Scan for the cell matching the given text and deliver its [X, Y] coordinate at center. 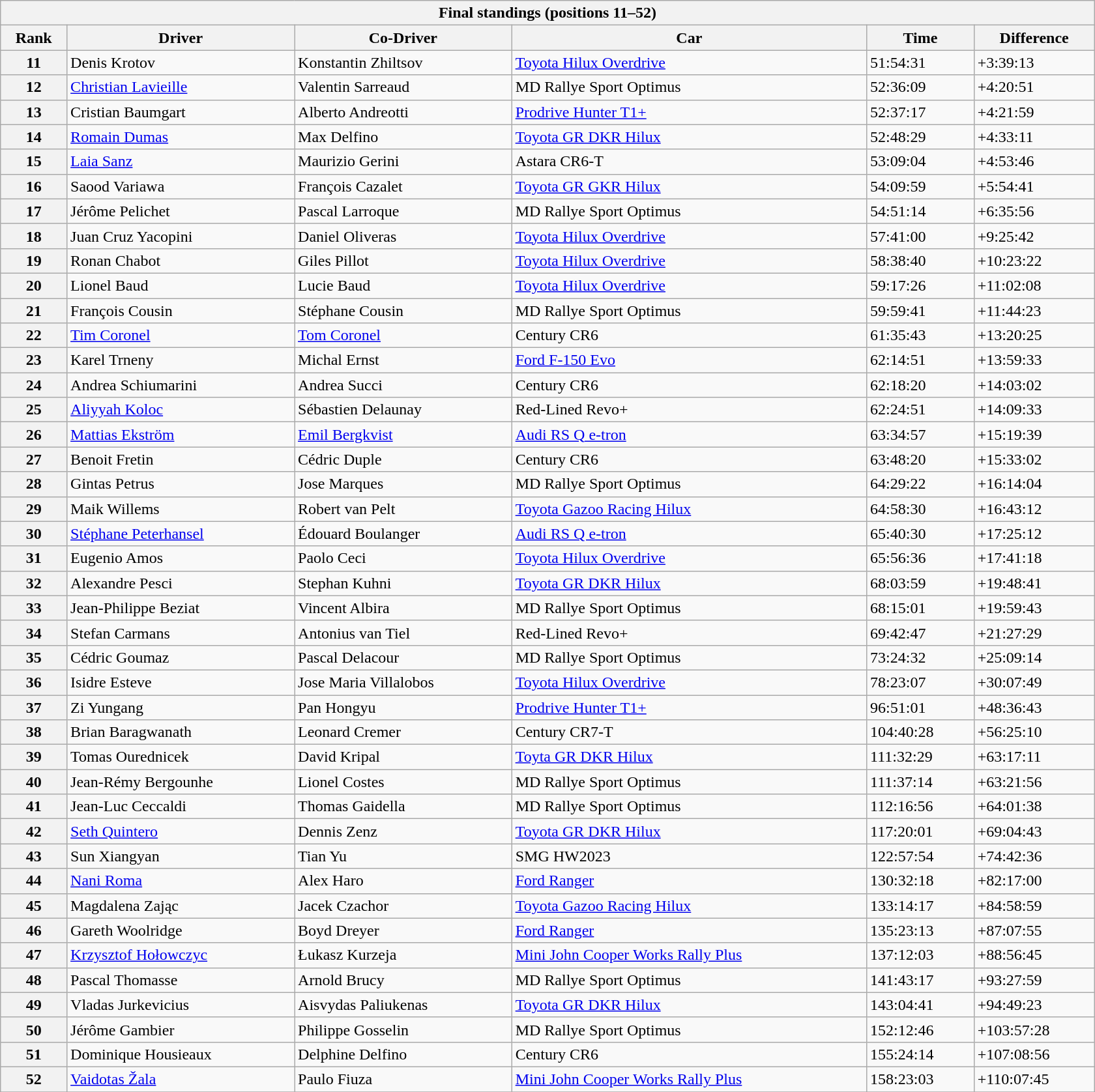
20 [34, 285]
Giles Pillot [403, 261]
Rank [34, 38]
143:04:41 [920, 1005]
58:38:40 [920, 261]
+84:58:59 [1034, 906]
Philippe Gosselin [403, 1029]
41 [34, 807]
65:40:30 [920, 534]
Maik Willems [181, 509]
29 [34, 509]
137:12:03 [920, 955]
104:40:28 [920, 732]
47 [34, 955]
+11:02:08 [1034, 285]
33 [34, 608]
Andrea Schiumarini [181, 385]
Zi Yungang [181, 707]
Difference [1034, 38]
Alberto Andreotti [403, 112]
Łukasz Kurzeja [403, 955]
63:34:57 [920, 435]
Stephan Kuhni [403, 583]
57:41:00 [920, 236]
Lionel Baud [181, 285]
48 [34, 980]
Final standings (positions 11–52) [547, 13]
+10:23:22 [1034, 261]
27 [34, 459]
+107:08:56 [1034, 1054]
Édouard Boulanger [403, 534]
+14:09:33 [1034, 410]
25 [34, 410]
+15:33:02 [1034, 459]
+17:25:12 [1034, 534]
Jean-Rémy Bergounhe [181, 782]
François Cousin [181, 311]
+4:53:46 [1034, 162]
+5:54:41 [1034, 186]
112:16:56 [920, 807]
Krzysztof Hołowczyc [181, 955]
155:24:14 [920, 1054]
59:59:41 [920, 311]
54:09:59 [920, 186]
+64:01:38 [1034, 807]
69:42:47 [920, 633]
Max Delfino [403, 137]
Jacek Czachor [403, 906]
Daniel Oliveras [403, 236]
68:15:01 [920, 608]
Delphine Delfino [403, 1054]
111:32:29 [920, 757]
52:36:09 [920, 87]
Brian Baragwanath [181, 732]
Astara CR6-T [689, 162]
18 [34, 236]
Juan Cruz Yacopini [181, 236]
Boyd Dreyer [403, 930]
+4:33:11 [1034, 137]
Christian Lavieille [181, 87]
+69:04:43 [1034, 831]
Jose Marques [403, 484]
Vaidotas Žala [181, 1079]
Vincent Albira [403, 608]
Emil Bergkvist [403, 435]
Jérôme Pelichet [181, 211]
31 [34, 558]
Paulo Fiuza [403, 1079]
38 [34, 732]
+63:21:56 [1034, 782]
51 [34, 1054]
Cédric Goumaz [181, 657]
21 [34, 311]
64:58:30 [920, 509]
19 [34, 261]
24 [34, 385]
Stéphane Peterhansel [181, 534]
63:48:20 [920, 459]
30 [34, 534]
52:48:29 [920, 137]
46 [34, 930]
+16:43:12 [1034, 509]
Alex Haro [403, 881]
Aliyyah Koloc [181, 410]
50 [34, 1029]
+16:14:04 [1034, 484]
16 [34, 186]
141:43:17 [920, 980]
+94:49:23 [1034, 1005]
Laia Sanz [181, 162]
49 [34, 1005]
Seth Quintero [181, 831]
SMG HW2023 [689, 856]
+9:25:42 [1034, 236]
Car [689, 38]
11 [34, 63]
Lionel Costes [403, 782]
+19:59:43 [1034, 608]
Cédric Duple [403, 459]
Robert van Pelt [403, 509]
Lucie Baud [403, 285]
+25:09:14 [1034, 657]
17 [34, 211]
+14:03:02 [1034, 385]
158:23:03 [920, 1079]
Tim Coronel [181, 336]
Karel Trneny [181, 360]
+63:17:11 [1034, 757]
Pascal Larroque [403, 211]
52 [34, 1079]
35 [34, 657]
65:56:36 [920, 558]
15 [34, 162]
Mattias Ekström [181, 435]
+6:35:56 [1034, 211]
68:03:59 [920, 583]
Paolo Ceci [403, 558]
+74:42:36 [1034, 856]
Nani Roma [181, 881]
Jean-Luc Ceccaldi [181, 807]
133:14:17 [920, 906]
+13:59:33 [1034, 360]
62:14:51 [920, 360]
+11:44:23 [1034, 311]
54:51:14 [920, 211]
Tian Yu [403, 856]
+4:20:51 [1034, 87]
32 [34, 583]
Gintas Petrus [181, 484]
Arnold Brucy [403, 980]
Benoit Fretin [181, 459]
+19:48:41 [1034, 583]
Romain Dumas [181, 137]
Driver [181, 38]
Andrea Succi [403, 385]
37 [34, 707]
+15:19:39 [1034, 435]
Co-Driver [403, 38]
40 [34, 782]
Tomas Ourednicek [181, 757]
Michal Ernst [403, 360]
+13:20:25 [1034, 336]
+21:27:29 [1034, 633]
14 [34, 137]
Century CR7-T [689, 732]
Gareth Woolridge [181, 930]
+82:17:00 [1034, 881]
Toyota GR GKR Hilux [689, 186]
+88:56:45 [1034, 955]
Thomas Gaidella [403, 807]
Toyta GR DKR Hilux [689, 757]
Leonard Cremer [403, 732]
26 [34, 435]
45 [34, 906]
23 [34, 360]
53:09:04 [920, 162]
28 [34, 484]
Saood Variawa [181, 186]
David Kripal [403, 757]
Jérôme Gambier [181, 1029]
42 [34, 831]
Maurizio Gerini [403, 162]
Sun Xiangyan [181, 856]
59:17:26 [920, 285]
36 [34, 682]
Vladas Jurkevicius [181, 1005]
Magdalena Zając [181, 906]
39 [34, 757]
Cristian Baumgart [181, 112]
117:20:01 [920, 831]
+17:41:18 [1034, 558]
52:37:17 [920, 112]
François Cazalet [403, 186]
43 [34, 856]
135:23:13 [920, 930]
Ronan Chabot [181, 261]
73:24:32 [920, 657]
44 [34, 881]
+30:07:49 [1034, 682]
122:57:54 [920, 856]
152:12:46 [920, 1029]
51:54:31 [920, 63]
Eugenio Amos [181, 558]
Tom Coronel [403, 336]
+87:07:55 [1034, 930]
130:32:18 [920, 881]
12 [34, 87]
+110:07:45 [1034, 1079]
62:18:20 [920, 385]
Stéphane Cousin [403, 311]
Stefan Carmans [181, 633]
Sébastien Delaunay [403, 410]
34 [34, 633]
111:37:14 [920, 782]
+56:25:10 [1034, 732]
Jean-Philippe Beziat [181, 608]
61:35:43 [920, 336]
Dennis Zenz [403, 831]
Pan Hongyu [403, 707]
Konstantin Zhiltsov [403, 63]
Isidre Esteve [181, 682]
Aisvydas Paliukenas [403, 1005]
Denis Krotov [181, 63]
Alexandre Pesci [181, 583]
22 [34, 336]
96:51:01 [920, 707]
+4:21:59 [1034, 112]
13 [34, 112]
Valentin Sarreaud [403, 87]
Jose Maria Villalobos [403, 682]
62:24:51 [920, 410]
78:23:07 [920, 682]
Time [920, 38]
Pascal Delacour [403, 657]
Pascal Thomasse [181, 980]
64:29:22 [920, 484]
+103:57:28 [1034, 1029]
Ford F-150 Evo [689, 360]
Dominique Housieaux [181, 1054]
Antonius van Tiel [403, 633]
+48:36:43 [1034, 707]
+3:39:13 [1034, 63]
+93:27:59 [1034, 980]
